Detect which cell encompasses the target text, then output its (X, Y) center coordinate. 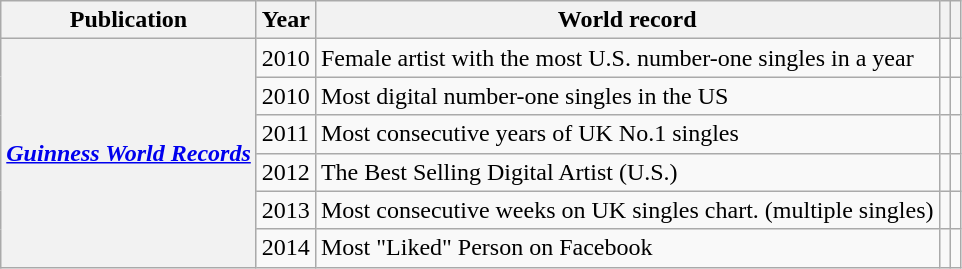
Most digital number-one singles in the US (627, 96)
2011 (286, 134)
Year (286, 20)
Publication (129, 20)
2012 (286, 172)
2014 (286, 248)
Female artist with the most U.S. number-one singles in a year (627, 58)
The Best Selling Digital Artist (U.S.) (627, 172)
Most consecutive years of UK No.1 singles (627, 134)
Most "Liked" Person on Facebook (627, 248)
World record (627, 20)
Most consecutive weeks on UK singles chart. (multiple singles) (627, 210)
Guinness World Records (129, 153)
2013 (286, 210)
